Pinpoint the cell where the given text exists, returning its [x, y] midpoint coordinate. 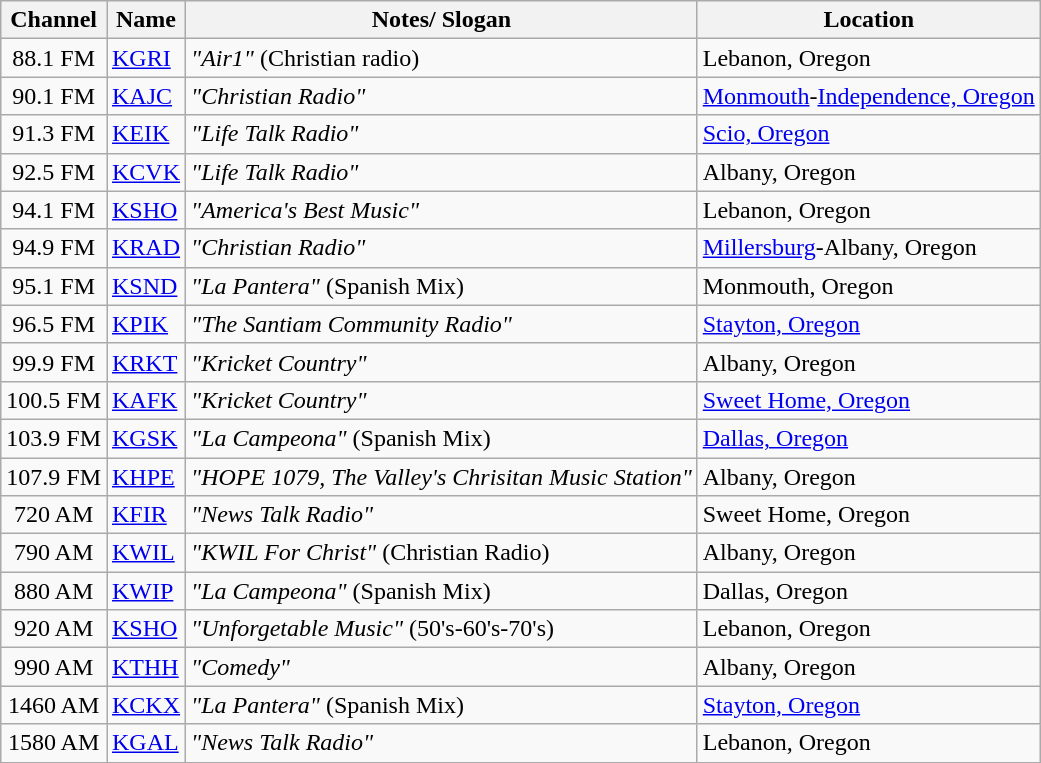
"America's Best Music" [442, 210]
920 AM [54, 629]
KAJC [146, 96]
Location [868, 20]
KRKT [146, 362]
"KWIL For Christ" (Christian Radio) [442, 553]
KHPE [146, 477]
100.5 FM [54, 400]
720 AM [54, 515]
"Comedy" [442, 667]
Monmouth-Independence, Oregon [868, 96]
KGSK [146, 438]
KAFK [146, 400]
KCKX [146, 705]
KSND [146, 286]
KPIK [146, 324]
Name [146, 20]
KWIL [146, 553]
"The Santiam Community Radio" [442, 324]
"Air1" (Christian radio) [442, 58]
99.9 FM [54, 362]
KEIK [146, 134]
Millersburg-Albany, Oregon [868, 248]
95.1 FM [54, 286]
880 AM [54, 591]
Channel [54, 20]
KRAD [146, 248]
990 AM [54, 667]
KWIP [146, 591]
"HOPE 1079, The Valley's Chrisitan Music Station" [442, 477]
KCVK [146, 172]
790 AM [54, 553]
92.5 FM [54, 172]
Notes/ Slogan [442, 20]
"Unforgetable Music" (50's-60's-70's) [442, 629]
94.9 FM [54, 248]
Scio, Oregon [868, 134]
Monmouth, Oregon [868, 286]
88.1 FM [54, 58]
96.5 FM [54, 324]
91.3 FM [54, 134]
KGRI [146, 58]
94.1 FM [54, 210]
103.9 FM [54, 438]
1460 AM [54, 705]
90.1 FM [54, 96]
KFIR [146, 515]
107.9 FM [54, 477]
KGAL [146, 743]
KTHH [146, 667]
1580 AM [54, 743]
